Return (X, Y) of the center of cell containing provided text 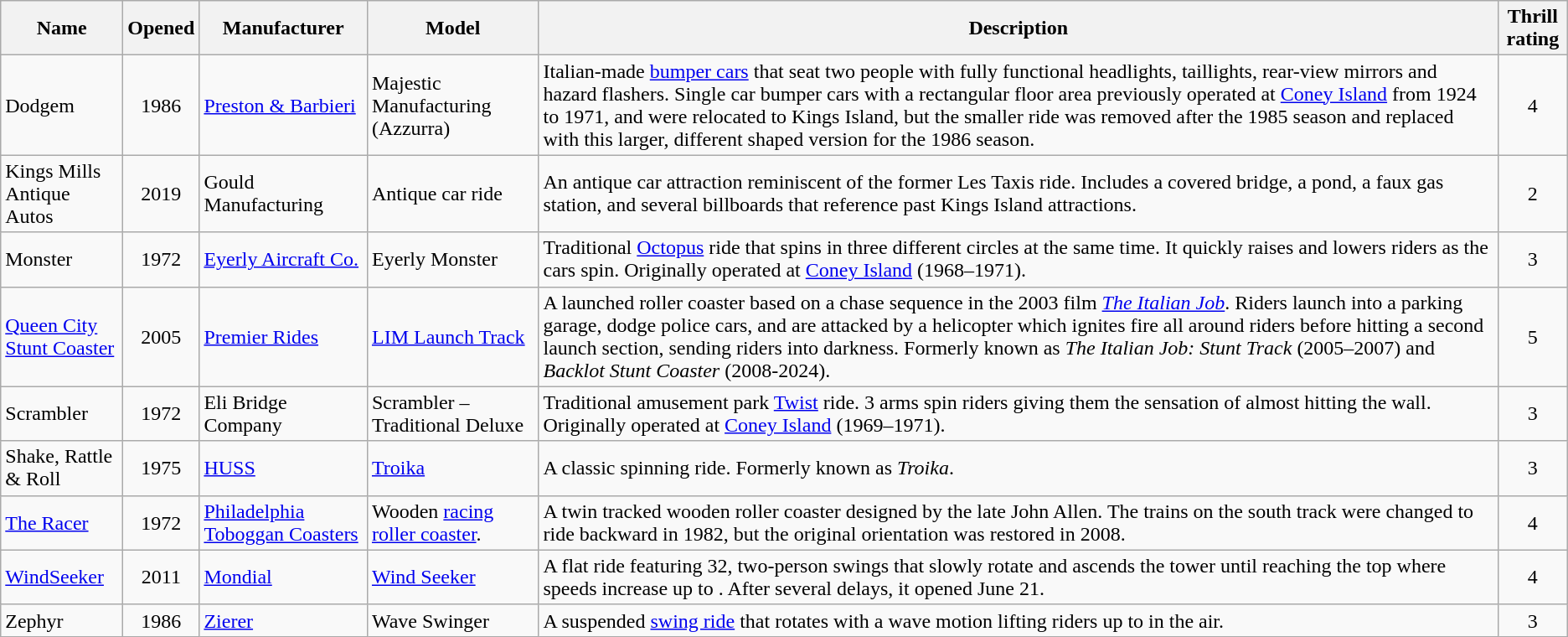
1975 (161, 468)
Antique car ride (452, 194)
Troika (452, 468)
2011 (161, 577)
2019 (161, 194)
Preston & Barbieri (283, 106)
Philadelphia Toboggan Coasters (283, 523)
Opened (161, 28)
WindSeeker (62, 577)
Monster (62, 260)
HUSS (283, 468)
Model (452, 28)
Queen City Stunt Coaster (62, 337)
5 (1533, 337)
Kings Mills Antique Autos (62, 194)
Majestic Manufacturing (Azzurra) (452, 106)
Wooden racing roller coaster. (452, 523)
Zephyr (62, 620)
Dodgem (62, 106)
Scrambler – Traditional Deluxe (452, 414)
Wind Seeker (452, 577)
Zierer (283, 620)
Eyerly Monster (452, 260)
Mondial (283, 577)
Name (62, 28)
2005 (161, 337)
The Racer (62, 523)
Scrambler (62, 414)
Description (1019, 28)
Premier Rides (283, 337)
Eyerly Aircraft Co. (283, 260)
A suspended swing ride that rotates with a wave motion lifting riders up to in the air. (1019, 620)
A classic spinning ride. Formerly known as Troika. (1019, 468)
Thrill rating (1533, 28)
Wave Swinger (452, 620)
Shake, Rattle & Roll (62, 468)
Eli Bridge Company (283, 414)
Manufacturer (283, 28)
Gould Manufacturing (283, 194)
LIM Launch Track (452, 337)
2 (1533, 194)
